Return (x, y) of the center of cell containing provided text 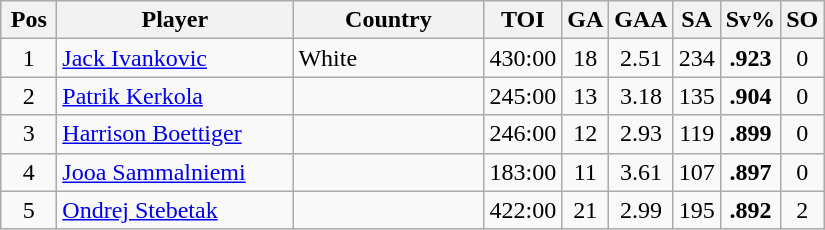
13 (586, 96)
3 (29, 134)
Jack Ivankovic (175, 58)
2.93 (641, 134)
SA (696, 20)
Patrik Kerkola (175, 96)
GAA (641, 20)
Sv% (750, 20)
195 (696, 210)
430:00 (523, 58)
Harrison Boettiger (175, 134)
3.18 (641, 96)
18 (586, 58)
Country (388, 20)
246:00 (523, 134)
5 (29, 210)
2.51 (641, 58)
422:00 (523, 210)
Ondrej Stebetak (175, 210)
11 (586, 172)
1 (29, 58)
3.61 (641, 172)
White (388, 58)
183:00 (523, 172)
GA (586, 20)
.899 (750, 134)
119 (696, 134)
4 (29, 172)
12 (586, 134)
135 (696, 96)
Jooa Sammalniemi (175, 172)
245:00 (523, 96)
TOI (523, 20)
21 (586, 210)
Pos (29, 20)
Player (175, 20)
.892 (750, 210)
234 (696, 58)
2.99 (641, 210)
107 (696, 172)
SO (802, 20)
.923 (750, 58)
.904 (750, 96)
.897 (750, 172)
